Search for the cell housing the specified text and yield its (x, y) center coordinate. 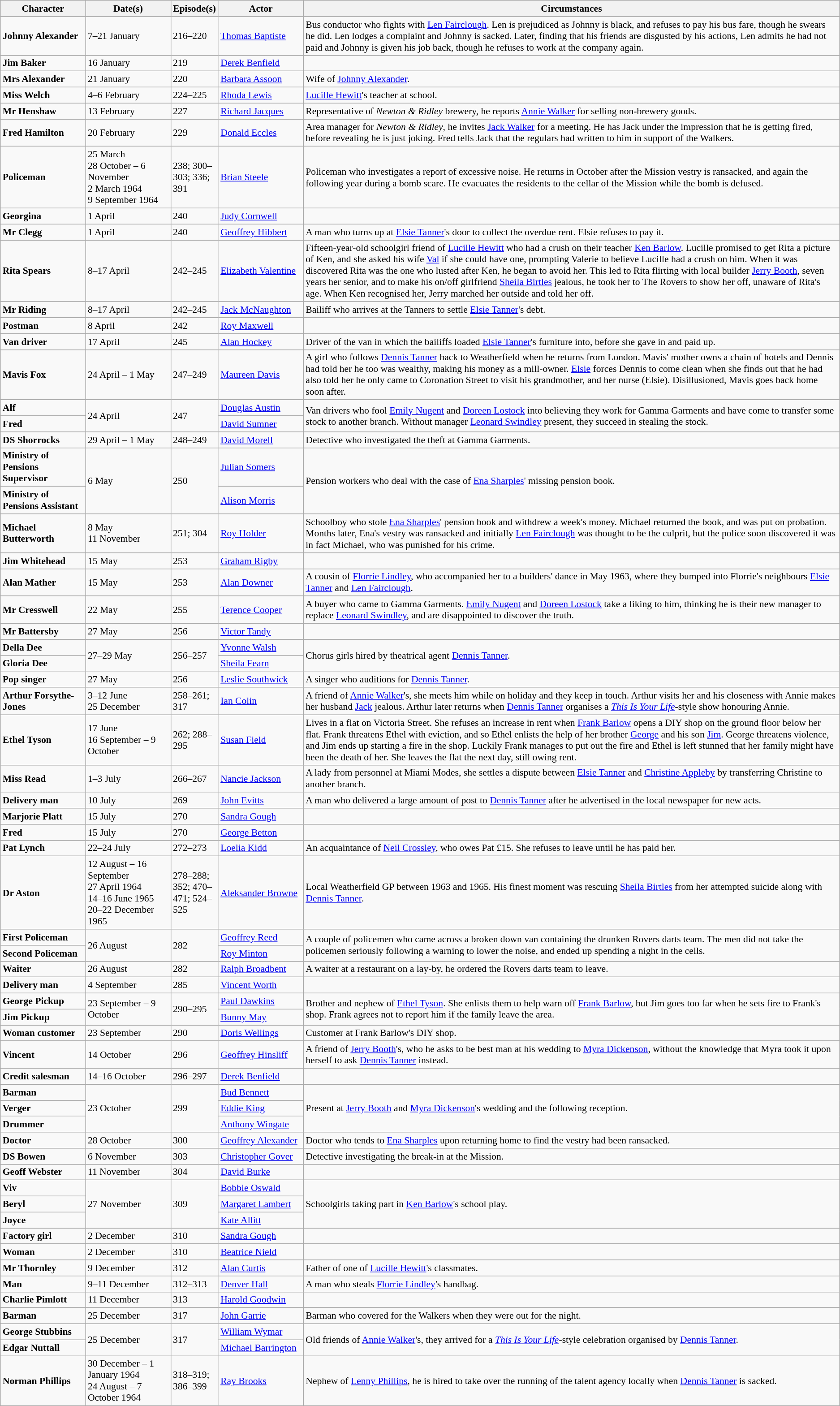
248–249 (194, 440)
Bunny May (261, 1017)
Pension workers who deal with the case of Ena Sharples' missing pension book. (571, 481)
23 October (128, 1108)
Maureen Davis (261, 375)
David Morell (261, 440)
Alan Downer (261, 582)
269 (194, 801)
258–261; 317 (194, 701)
313 (194, 1300)
Bobbie Oswald (261, 1188)
3–12 June25 December (128, 701)
Anthony Wingate (261, 1125)
Policeman (43, 177)
285 (194, 985)
Bailiff who arrives at the Tanners to settle Elsie Tanner's debt. (571, 310)
Geoffrey Alexander (261, 1140)
A waiter at a restaurant on a lay-by, he ordered the Rovers darts team to leave. (571, 969)
296 (194, 1055)
A singer who auditions for Dennis Tanner. (571, 680)
Miss Read (43, 779)
17 June16 September – 9 October (128, 740)
296–297 (194, 1077)
7–21 January (128, 36)
4 September (128, 985)
Father of one of Lucille Hewitt's classmates. (571, 1268)
Dr Aston (43, 893)
Susan Field (261, 740)
Mr Thornley (43, 1268)
Rhoda Lewis (261, 95)
Mr Riding (43, 310)
Ray Brooks (261, 1381)
255 (194, 610)
Alan Hockey (261, 342)
Mr Henshaw (43, 111)
Bud Bennett (261, 1092)
Driver of the van in which the bailiffs loaded Elsie Tanner's furniture into, before she gave in and paid up. (571, 342)
Geoff Webster (43, 1172)
Circumstances (571, 9)
290–295 (194, 1009)
Douglas Austin (261, 408)
John Garrie (261, 1316)
300 (194, 1140)
Ethel Tyson (43, 740)
Michael Barrington (261, 1348)
Ministry of Pensions Supervisor (43, 467)
312 (194, 1268)
16 January (128, 63)
Pop singer (43, 680)
309 (194, 1204)
Ralph Broadbent (261, 969)
Factory girl (43, 1236)
Waiter (43, 969)
Alan Curtis (261, 1268)
24 April – 1 May (128, 375)
Doris Wellings (261, 1033)
Fred Hamilton (43, 133)
Lucille Hewitt's teacher at school. (571, 95)
27 November (128, 1204)
Mrs Alexander (43, 79)
An acquaintance of Neil Crossley, who owes Pat £15. She refuses to leave until he has paid her. (571, 848)
Alan Mather (43, 582)
Roy Maxwell (261, 326)
13 February (128, 111)
29 April – 1 May (128, 440)
Postman (43, 326)
Date(s) (128, 9)
Mr Battersby (43, 632)
David Burke (261, 1172)
Mavis Fox (43, 375)
1–3 July (128, 779)
A lady from personnel at Miami Modes, she settles a dispute between Elsie Tanner and Christine Appleby by transferring Christine to another branch. (571, 779)
Rita Spears (43, 271)
8 April (128, 326)
Roy Minton (261, 953)
Della Dee (43, 647)
DS Bowen (43, 1156)
A man who delivered a large amount of post to Dennis Tanner after he advertised in the local newspaper for new acts. (571, 801)
227 (194, 111)
Yvonne Walsh (261, 647)
Jack McNaughton (261, 310)
DS Shorrocks (43, 440)
Credit salesman (43, 1077)
256–257 (194, 655)
28 October (128, 1140)
Wife of Johnny Alexander. (571, 79)
247 (194, 416)
12 August – 16 September27 April 196414–16 June 196520–22 December 1965 (128, 893)
Beatrice Nield (261, 1252)
20 February (128, 133)
219 (194, 63)
278–288; 352; 470–471; 524–525 (194, 893)
22–24 July (128, 848)
250 (194, 481)
John Evitts (261, 801)
Margaret Lambert (261, 1204)
22 May (128, 610)
Marjorie Platt (43, 816)
9 December (128, 1268)
23 September – 9 October (128, 1009)
Eddie King (261, 1108)
Old friends of Annie Walker's, they arrived for a This Is Your Life-style celebration organised by Dennis Tanner. (571, 1340)
Christopher Gover (261, 1156)
Detective investigating the break-in at the Mission. (571, 1156)
14–16 October (128, 1077)
290 (194, 1033)
303 (194, 1156)
216–220 (194, 36)
318–319; 386–399 (194, 1381)
Geoffrey Hinsliff (261, 1055)
Man (43, 1284)
Gloria Dee (43, 664)
Julian Somers (261, 467)
17 April (128, 342)
27–29 May (128, 655)
George Betton (261, 832)
Drummer (43, 1125)
Georgina (43, 216)
Pat Lynch (43, 848)
Ministry of Pensions Assistant (43, 500)
Terence Cooper (261, 610)
David Sumner (261, 424)
Woman customer (43, 1033)
A man who turns up at Elsie Tanner's door to collect the overdue rent. Elsie refuses to pay it. (571, 232)
Schoolgirls taking part in Ken Barlow's school play. (571, 1204)
262; 288–295 (194, 740)
Barman who covered for the Walkers when they were out for the night. (571, 1316)
Michael Butterworth (43, 533)
14 October (128, 1055)
Elizabeth Valentine (261, 271)
220 (194, 79)
Beryl (43, 1204)
Arthur Forsythe-Jones (43, 701)
Edgar Nuttall (43, 1348)
245 (194, 342)
George Pickup (43, 1001)
Second Policeman (43, 953)
Nancie Jackson (261, 779)
Victor Tandy (261, 632)
Donald Eccles (261, 133)
8 May11 November (128, 533)
251; 304 (194, 533)
25 March28 October – 6 November2 March 19649 September 1964 (128, 177)
Nephew of Lenny Phillips, he is hired to take over the running of the talent agency locally when Dennis Tanner is sacked. (571, 1381)
Denver Hall (261, 1284)
Harold Goodwin (261, 1300)
Roy Holder (261, 533)
Episode(s) (194, 9)
Johnny Alexander (43, 36)
304 (194, 1172)
Richard Jacques (261, 111)
Van driver (43, 342)
Doctor who tends to Ena Sharples upon returning home to find the vestry had been ransacked. (571, 1140)
4–6 February (128, 95)
Geoffrey Hibbert (261, 232)
23 September (128, 1033)
Sheila Fearn (261, 664)
Detective who investigated the theft at Gamma Garments. (571, 440)
Local Weatherfield GP between 1963 and 1965. His finest moment was rescuing Sheila Birtles from her attempted suicide along with Dennis Tanner. (571, 893)
238; 300–303; 336; 391 (194, 177)
Geoffrey Reed (261, 937)
312–313 (194, 1284)
247–249 (194, 375)
Brian Steele (261, 177)
Jim Pickup (43, 1017)
A man who steals Florrie Lindley's handbag. (571, 1284)
Jim Baker (43, 63)
Viv (43, 1188)
299 (194, 1108)
Woman (43, 1252)
Present at Jerry Booth and Myra Dickenson's wedding and the following reception. (571, 1108)
Joyce (43, 1220)
30 December – 1 January 196424 August – 7 October 1964 (128, 1381)
Doctor (43, 1140)
Ian Colin (261, 701)
224–225 (194, 95)
Aleksander Browne (261, 893)
9–11 December (128, 1284)
Customer at Frank Barlow's DIY shop. (571, 1033)
Actor (261, 9)
Mr Clegg (43, 232)
10 July (128, 801)
Miss Welch (43, 95)
Verger (43, 1108)
229 (194, 133)
Norman Phillips (43, 1381)
William Wymar (261, 1332)
Charlie Pimlott (43, 1300)
Thomas Baptiste (261, 36)
6 May (128, 481)
Barbara Assoon (261, 79)
Kate Allitt (261, 1220)
Loelia Kidd (261, 848)
Alison Morris (261, 500)
6 November (128, 1156)
Representative of Newton & Ridley brewery, he reports Annie Walker for selling non-brewery goods. (571, 111)
Chorus girls hired by theatrical agent Dennis Tanner. (571, 655)
Jim Whitehead (43, 561)
Graham Rigby (261, 561)
George Stubbins (43, 1332)
24 April (128, 416)
Character (43, 9)
272–273 (194, 848)
Vincent Worth (261, 985)
11 November (128, 1172)
Paul Dawkins (261, 1001)
Judy Cornwell (261, 216)
11 December (128, 1300)
First Policeman (43, 937)
Leslie Southwick (261, 680)
21 January (128, 79)
242 (194, 326)
Alf (43, 408)
Vincent (43, 1055)
266–267 (194, 779)
Mr Cresswell (43, 610)
